Return [X, Y] of the center of cell containing provided text 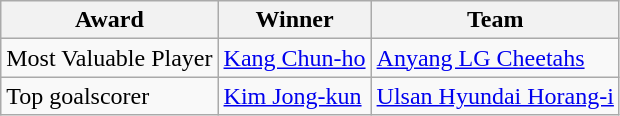
Kim Jong-kun [294, 96]
Team [495, 20]
Most Valuable Player [110, 58]
Anyang LG Cheetahs [495, 58]
Award [110, 20]
Kang Chun-ho [294, 58]
Top goalscorer [110, 96]
Ulsan Hyundai Horang-i [495, 96]
Winner [294, 20]
